Pinpoint the cell where the given text exists, returning its [X, Y] midpoint coordinate. 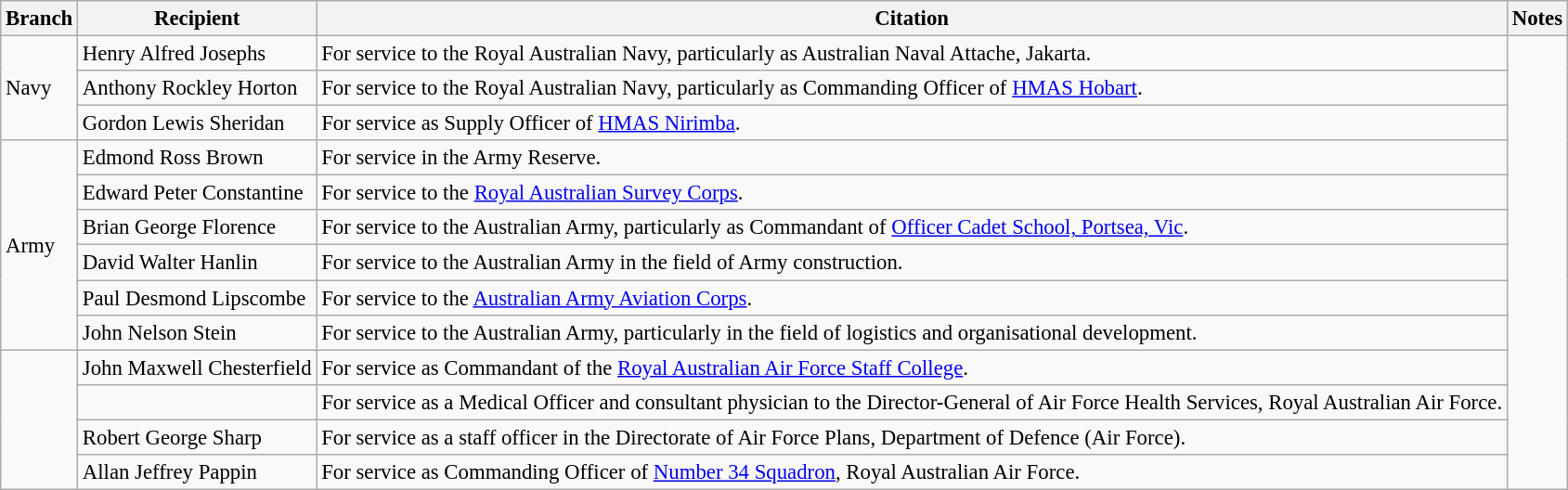
For service in the Army Reserve. [912, 158]
For service to the Australian Army Aviation Corps. [912, 298]
Edmond Ross Brown [197, 158]
For service to the Royal Australian Survey Corps. [912, 193]
For service as Supply Officer of HMAS Nirimba. [912, 123]
David Walter Hanlin [197, 263]
For service as a Medical Officer and consultant physician to the Director-General of Air Force Health Services, Royal Australian Air Force. [912, 402]
Allan Jeffrey Pappin [197, 472]
John Maxwell Chesterfield [197, 367]
Henry Alfred Josephs [197, 54]
Branch [39, 19]
Paul Desmond Lipscombe [197, 298]
Recipient [197, 19]
Citation [912, 19]
For service to the Royal Australian Navy, particularly as Commanding Officer of HMAS Hobart. [912, 88]
Notes [1537, 19]
For service to the Australian Army, particularly in the field of logistics and organisational development. [912, 332]
John Nelson Stein [197, 332]
Army [39, 245]
For service to the Australian Army, particularly as Commandant of Officer Cadet School, Portsea, Vic. [912, 227]
Gordon Lewis Sheridan [197, 123]
Brian George Florence [197, 227]
For service to the Royal Australian Navy, particularly as Australian Naval Attache, Jakarta. [912, 54]
Anthony Rockley Horton [197, 88]
Robert George Sharp [197, 437]
For service to the Australian Army in the field of Army construction. [912, 263]
For service as Commanding Officer of Number 34 Squadron, Royal Australian Air Force. [912, 472]
For service as a staff officer in the Directorate of Air Force Plans, Department of Defence (Air Force). [912, 437]
Navy [39, 89]
For service as Commandant of the Royal Australian Air Force Staff College. [912, 367]
Edward Peter Constantine [197, 193]
